Search for the cell housing the specified text and yield its (X, Y) center coordinate. 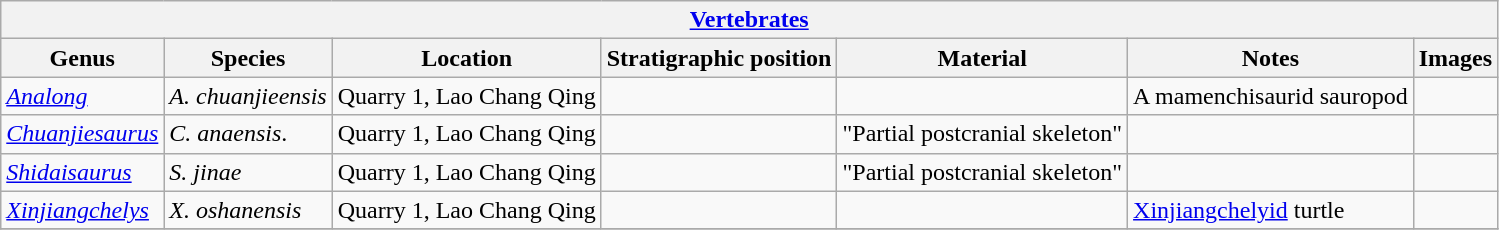
Vertebrates (750, 20)
Images (1455, 58)
C. anaensis. (248, 134)
S. jinae (248, 172)
X. oshanensis (248, 210)
Shidaisaurus (82, 172)
Location (466, 58)
Analong (82, 96)
A. chuanjieensis (248, 96)
Chuanjiesaurus (82, 134)
A mamenchisaurid sauropod (1271, 96)
Material (982, 58)
Species (248, 58)
Notes (1271, 58)
Genus (82, 58)
Stratigraphic position (719, 58)
Xinjiangchelys (82, 210)
Xinjiangchelyid turtle (1271, 210)
